Scan for the cell matching the given text and deliver its [x, y] coordinate at center. 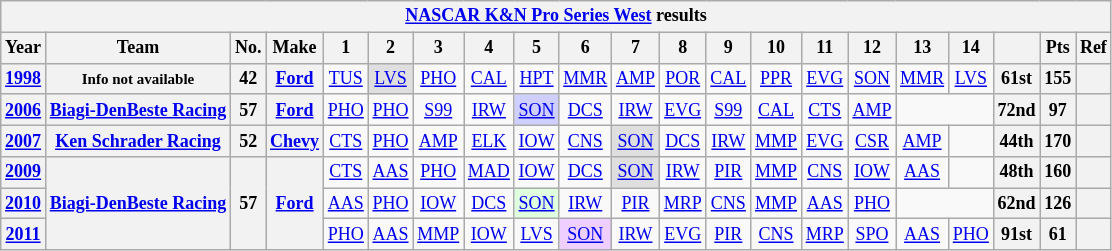
2009 [24, 172]
6 [586, 48]
1998 [24, 78]
2 [390, 48]
TUS [346, 78]
72nd [1016, 110]
12 [872, 48]
2006 [24, 110]
42 [248, 78]
HPT [536, 78]
Year [24, 48]
155 [1058, 78]
Ref [1094, 48]
91st [1016, 234]
61st [1016, 78]
5 [536, 48]
10 [776, 48]
7 [636, 48]
44th [1016, 140]
Info not available [138, 78]
14 [970, 48]
62nd [1016, 204]
2010 [24, 204]
170 [1058, 140]
NASCAR K&N Pro Series West results [556, 16]
Team [138, 48]
48th [1016, 172]
4 [490, 48]
Pts [1058, 48]
SPO [872, 234]
Ken Schrader Racing [138, 140]
Make [295, 48]
ELK [490, 140]
126 [1058, 204]
1 [346, 48]
CSR [872, 140]
Chevy [295, 140]
9 [728, 48]
13 [922, 48]
MAD [490, 172]
97 [1058, 110]
11 [824, 48]
52 [248, 140]
160 [1058, 172]
8 [682, 48]
2011 [24, 234]
No. [248, 48]
61 [1058, 234]
3 [438, 48]
POR [682, 78]
2007 [24, 140]
PPR [776, 78]
